Pinpoint the cell where the given text exists, returning its (x, y) midpoint coordinate. 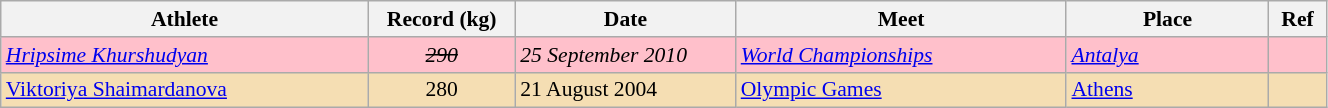
Place (1167, 19)
25 September 2010 (625, 55)
Antalya (1167, 55)
Athlete (184, 19)
Hripsime Khurshudyan (184, 55)
World Championships (902, 55)
280 (442, 90)
Meet (902, 19)
Date (625, 19)
21 August 2004 (625, 90)
290 (442, 55)
Viktoriya Shaimardanova (184, 90)
Olympic Games (902, 90)
Ref (1298, 19)
Record (kg) (442, 19)
Athens (1167, 90)
